Find where the given text appears and provide that cell's center as (x, y) coordinate. 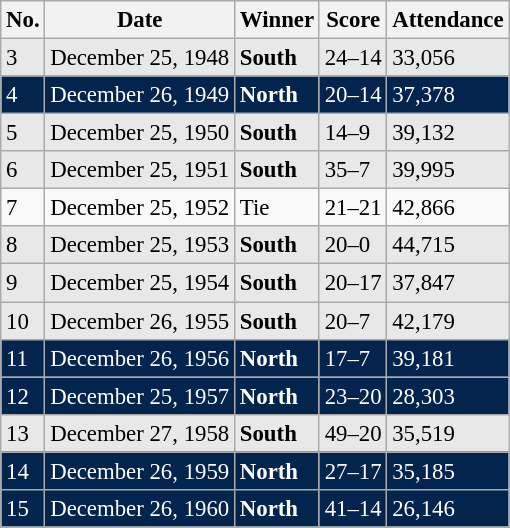
Score (353, 20)
13 (23, 433)
23–20 (353, 396)
41–14 (353, 509)
33,056 (448, 58)
December 26, 1956 (140, 358)
20–7 (353, 321)
42,179 (448, 321)
20–14 (353, 95)
24–14 (353, 58)
Winner (278, 20)
39,132 (448, 133)
10 (23, 321)
39,995 (448, 170)
37,847 (448, 283)
December 26, 1959 (140, 471)
49–20 (353, 433)
4 (23, 95)
21–21 (353, 208)
7 (23, 208)
35,185 (448, 471)
11 (23, 358)
December 25, 1951 (140, 170)
17–7 (353, 358)
42,866 (448, 208)
44,715 (448, 245)
December 26, 1960 (140, 509)
35–7 (353, 170)
20–0 (353, 245)
December 26, 1955 (140, 321)
26,146 (448, 509)
14 (23, 471)
December 27, 1958 (140, 433)
December 25, 1948 (140, 58)
37,378 (448, 95)
December 25, 1957 (140, 396)
39,181 (448, 358)
December 25, 1954 (140, 283)
8 (23, 245)
9 (23, 283)
28,303 (448, 396)
Tie (278, 208)
December 25, 1953 (140, 245)
35,519 (448, 433)
Date (140, 20)
27–17 (353, 471)
5 (23, 133)
15 (23, 509)
12 (23, 396)
20–17 (353, 283)
Attendance (448, 20)
14–9 (353, 133)
No. (23, 20)
December 25, 1950 (140, 133)
December 25, 1952 (140, 208)
3 (23, 58)
December 26, 1949 (140, 95)
6 (23, 170)
